Return [X, Y] of the center of cell containing provided text 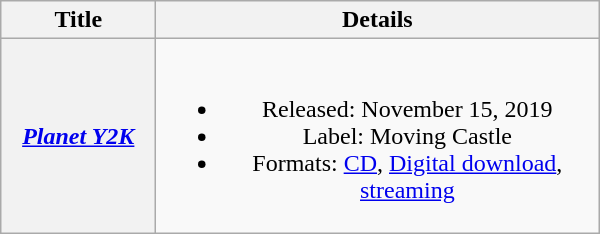
Planet Y2K [78, 136]
Details [378, 20]
Title [78, 20]
Released: November 15, 2019Label: Moving CastleFormats: CD, Digital download, streaming [378, 136]
